Pinpoint the cell where the given text exists, returning its [x, y] midpoint coordinate. 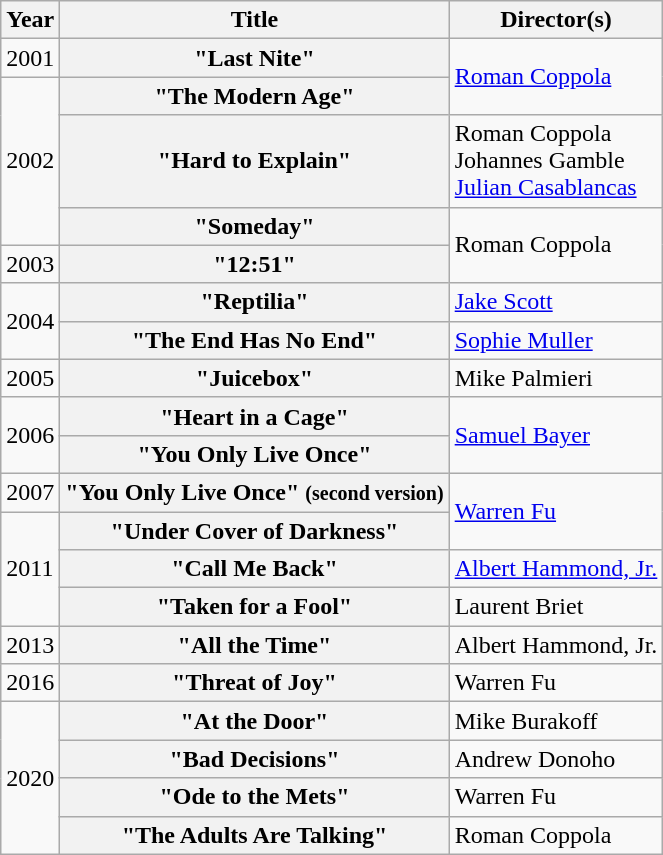
2001 [30, 58]
"The End Has No End" [254, 340]
"Under Cover of Darkness" [254, 531]
"12:51" [254, 264]
"Last Nite" [254, 58]
Title [254, 20]
"Bad Decisions" [254, 759]
"Reptilia" [254, 302]
Samuel Bayer [556, 435]
2002 [30, 161]
2007 [30, 492]
Sophie Muller [556, 340]
2005 [30, 378]
2020 [30, 778]
"Someday" [254, 226]
"Heart in a Cage" [254, 416]
"You Only Live Once" [254, 454]
"Taken for a Fool" [254, 607]
2006 [30, 435]
Roman CoppolaJohannes GambleJulian Casablancas [556, 161]
2013 [30, 645]
"At the Door" [254, 721]
Mike Burakoff [556, 721]
"Threat of Joy" [254, 683]
"You Only Live Once" (second version) [254, 492]
"All the Time" [254, 645]
Director(s) [556, 20]
Andrew Donoho [556, 759]
"Ode to the Mets" [254, 797]
Jake Scott [556, 302]
Laurent Briet [556, 607]
2011 [30, 569]
"The Adults Are Talking" [254, 835]
"Juicebox" [254, 378]
2003 [30, 264]
"The Modern Age" [254, 96]
Mike Palmieri [556, 378]
Year [30, 20]
2004 [30, 321]
2016 [30, 683]
"Hard to Explain" [254, 161]
"Call Me Back" [254, 569]
